Pinpoint the cell where the given text exists, returning its (X, Y) midpoint coordinate. 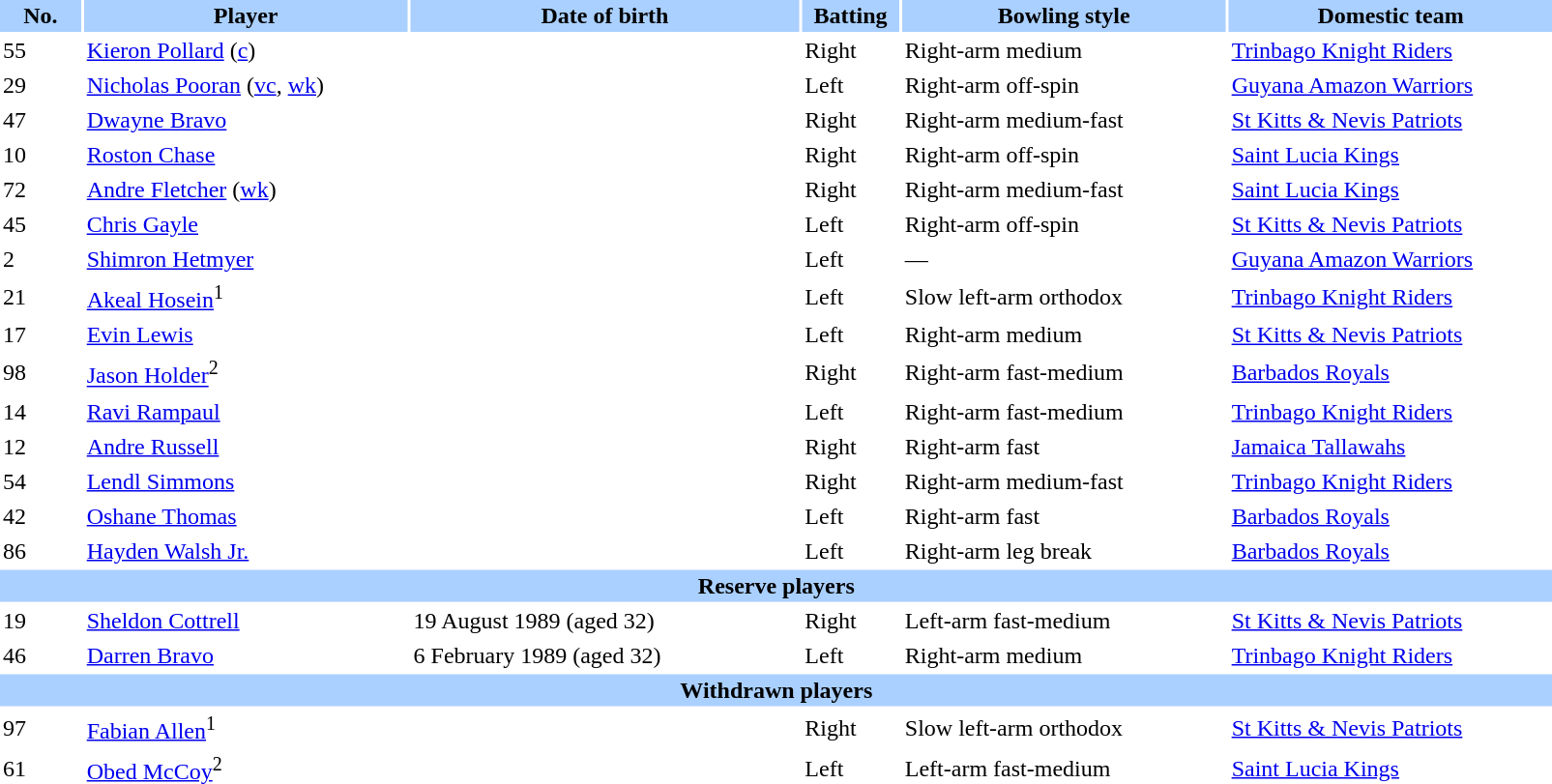
6 February 1989 (aged 32) (605, 655)
Date of birth (605, 15)
Bowling style (1064, 15)
10 (41, 155)
21 (41, 298)
No. (41, 15)
12 (41, 447)
— (1064, 259)
98 (41, 373)
Jason Holder2 (246, 373)
Fabian Allen1 (246, 727)
Left-arm fast-medium (1064, 621)
2 (41, 259)
19 August 1989 (aged 32) (605, 621)
17 (41, 334)
Dwayne Bravo (246, 120)
Andre Russell (246, 447)
14 (41, 412)
Kieron Pollard (c) (246, 50)
Batting (850, 15)
54 (41, 481)
Roston Chase (246, 155)
Evin Lewis (246, 334)
47 (41, 120)
Nicholas Pooran (vc, wk) (246, 85)
Darren Bravo (246, 655)
46 (41, 655)
Player (246, 15)
Hayden Walsh Jr. (246, 551)
97 (41, 727)
42 (41, 516)
72 (41, 189)
Akeal Hosein1 (246, 298)
Ravi Rampaul (246, 412)
19 (41, 621)
29 (41, 85)
Lendl Simmons (246, 481)
45 (41, 224)
Right-arm leg break (1064, 551)
55 (41, 50)
Andre Fletcher (wk) (246, 189)
Sheldon Cottrell (246, 621)
Shimron Hetmyer (246, 259)
Oshane Thomas (246, 516)
86 (41, 551)
Chris Gayle (246, 224)
